Capture the cell that displays the provided text and extract its [X, Y] central coordinate. 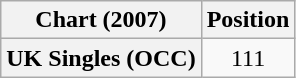
Position [248, 20]
Chart (2007) [101, 20]
UK Singles (OCC) [101, 58]
111 [248, 58]
